Extract the (X, Y) coordinate from the center of the cell holding the provided text.  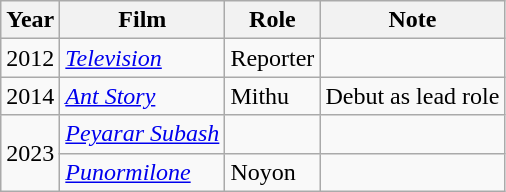
Debut as lead role (412, 96)
2012 (30, 58)
Reporter (272, 58)
Punormilone (142, 172)
Note (412, 20)
2014 (30, 96)
Peyarar Subash (142, 134)
Television (142, 58)
Noyon (272, 172)
Role (272, 20)
Ant Story (142, 96)
2023 (30, 153)
Film (142, 20)
Year (30, 20)
Mithu (272, 96)
